Pinpoint the cell where the given text exists, returning its (X, Y) midpoint coordinate. 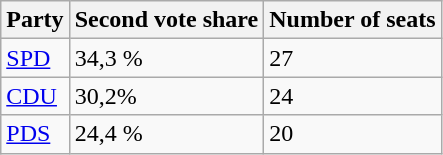
Second vote share (166, 20)
27 (352, 58)
24 (352, 96)
34,3 % (166, 58)
Number of seats (352, 20)
Party (35, 20)
30,2% (166, 96)
SPD (35, 58)
20 (352, 134)
CDU (35, 96)
PDS (35, 134)
24,4 % (166, 134)
